Return (X, Y) of the center of cell containing provided text 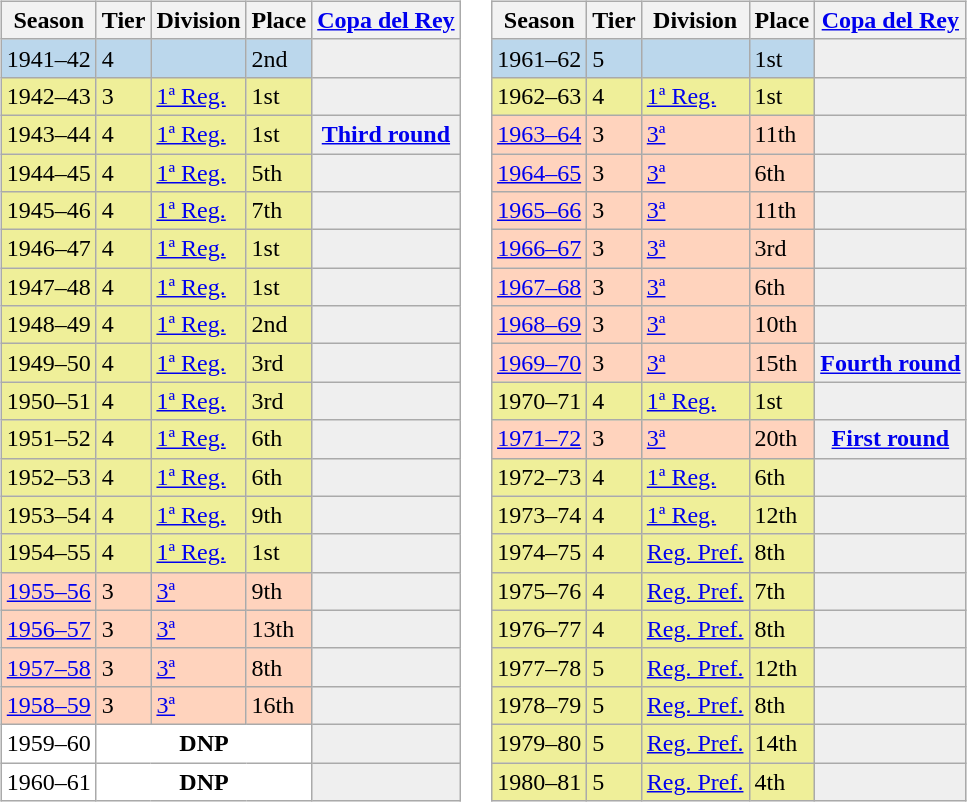
1941–42 (48, 58)
16th (279, 705)
1966–67 (540, 249)
4th (782, 781)
1954–55 (48, 553)
Third round (386, 134)
1968–69 (540, 325)
1959–60 (48, 743)
1947–48 (48, 287)
1975–76 (540, 591)
1967–68 (540, 287)
1950–51 (48, 401)
1973–74 (540, 515)
1955–56 (48, 591)
1965–66 (540, 211)
1960–61 (48, 781)
1969–70 (540, 363)
1957–58 (48, 667)
1943–44 (48, 134)
1962–63 (540, 96)
1979–80 (540, 743)
1942–43 (48, 96)
1946–47 (48, 249)
1945–46 (48, 211)
15th (782, 363)
1958–59 (48, 705)
1970–71 (540, 401)
1948–49 (48, 325)
1951–52 (48, 439)
1952–53 (48, 477)
14th (782, 743)
10th (782, 325)
1963–64 (540, 134)
First round (890, 439)
1980–81 (540, 781)
13th (279, 629)
1977–78 (540, 667)
5th (279, 173)
1944–45 (48, 173)
1949–50 (48, 363)
1953–54 (48, 515)
1976–77 (540, 629)
1964–65 (540, 173)
1972–73 (540, 477)
1978–79 (540, 705)
1974–75 (540, 553)
1971–72 (540, 439)
20th (782, 439)
1961–62 (540, 58)
1956–57 (48, 629)
Fourth round (890, 363)
